Scan for the cell matching the given text and deliver its (X, Y) coordinate at center. 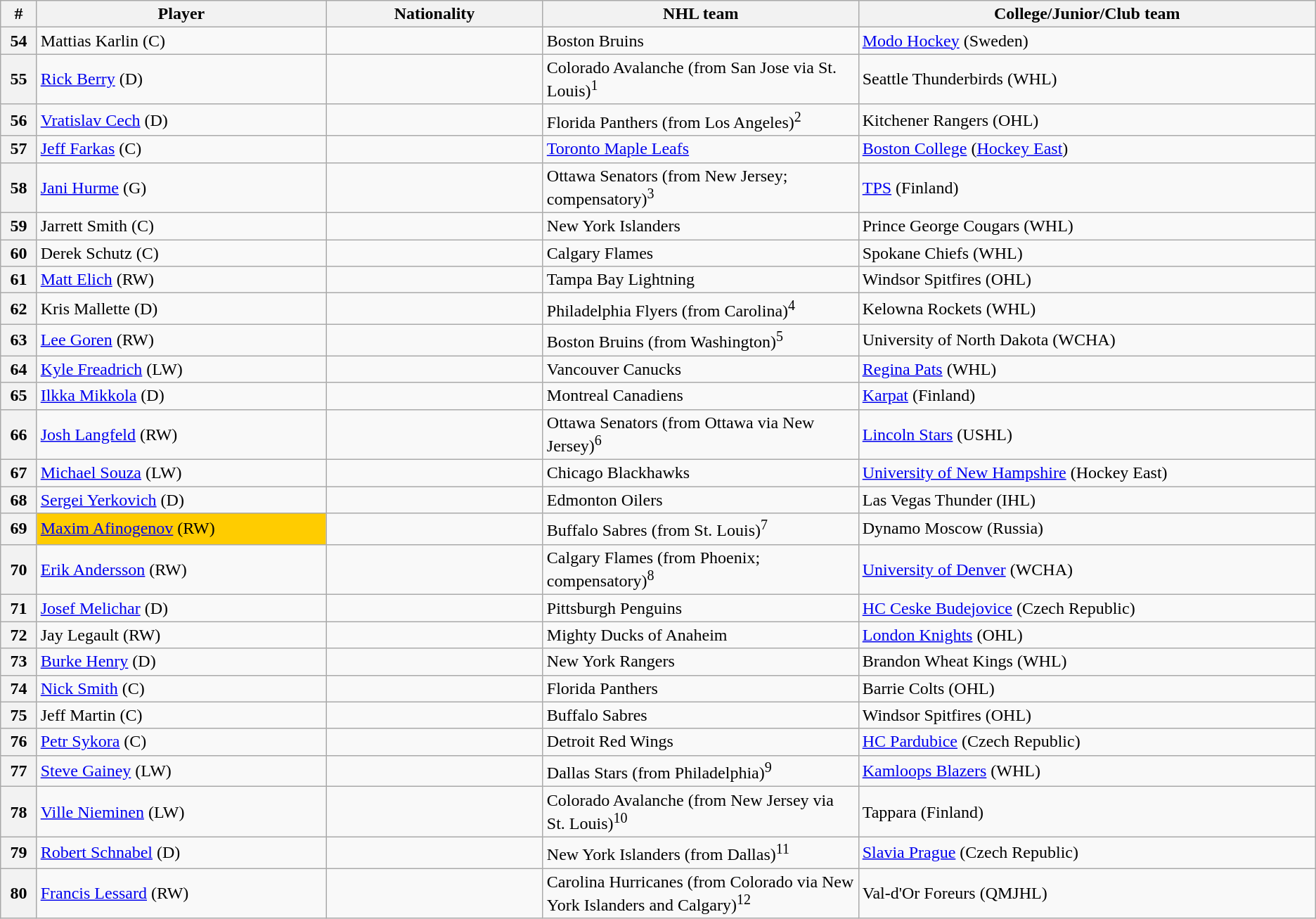
74 (18, 688)
Mattias Karlin (C) (181, 41)
Player (181, 14)
University of New Hampshire (Hockey East) (1087, 473)
76 (18, 742)
Matt Elich (RW) (181, 280)
Petr Sykora (C) (181, 742)
Val-d'Or Foreurs (QMJHL) (1087, 894)
Colorado Avalanche (from New Jersey via St. Louis)10 (700, 812)
Robert Schnabel (D) (181, 852)
80 (18, 894)
Vratislav Cech (D) (181, 120)
Modo Hockey (Sweden) (1087, 41)
Erik Andersson (RW) (181, 570)
60 (18, 253)
Josh Langfeld (RW) (181, 435)
University of North Dakota (WCHA) (1087, 340)
55 (18, 79)
64 (18, 369)
Philadelphia Flyers (from Carolina)4 (700, 309)
Ilkka Mikkola (D) (181, 396)
Calgary Flames (700, 253)
Florida Panthers (700, 688)
Toronto Maple Leafs (700, 149)
Jarrett Smith (C) (181, 226)
Ottawa Senators (from Ottawa via New Jersey)6 (700, 435)
Montreal Canadiens (700, 396)
Kris Mallette (D) (181, 309)
Kelowna Rockets (WHL) (1087, 309)
Karpat (Finland) (1087, 396)
Carolina Hurricanes (from Colorado via New York Islanders and Calgary)12 (700, 894)
Ville Nieminen (LW) (181, 812)
Las Vegas Thunder (IHL) (1087, 500)
Josef Melichar (D) (181, 608)
62 (18, 309)
Maxim Afinogenov (RW) (181, 529)
Boston College (Hockey East) (1087, 149)
Francis Lessard (RW) (181, 894)
# (18, 14)
56 (18, 120)
Slavia Prague (Czech Republic) (1087, 852)
63 (18, 340)
71 (18, 608)
Nationality (434, 14)
London Knights (OHL) (1087, 635)
Calgary Flames (from Phoenix; compensatory)8 (700, 570)
77 (18, 771)
Buffalo Sabres (700, 715)
58 (18, 188)
Colorado Avalanche (from San Jose via St. Louis)1 (700, 79)
Lee Goren (RW) (181, 340)
79 (18, 852)
Kamloops Blazers (WHL) (1087, 771)
University of Denver (WCHA) (1087, 570)
Sergei Yerkovich (D) (181, 500)
Barrie Colts (OHL) (1087, 688)
Vancouver Canucks (700, 369)
Edmonton Oilers (700, 500)
Pittsburgh Penguins (700, 608)
68 (18, 500)
Rick Berry (D) (181, 79)
Kitchener Rangers (OHL) (1087, 120)
Derek Schutz (C) (181, 253)
Boston Bruins (700, 41)
Chicago Blackhawks (700, 473)
New York Islanders (700, 226)
New York Islanders (from Dallas)11 (700, 852)
Buffalo Sabres (from St. Louis)7 (700, 529)
Regina Pats (WHL) (1087, 369)
NHL team (700, 14)
Florida Panthers (from Los Angeles)2 (700, 120)
57 (18, 149)
Ottawa Senators (from New Jersey; compensatory)3 (700, 188)
Jay Legault (RW) (181, 635)
Seattle Thunderbirds (WHL) (1087, 79)
Brandon Wheat Kings (WHL) (1087, 662)
College/Junior/Club team (1087, 14)
Tampa Bay Lightning (700, 280)
78 (18, 812)
Prince George Cougars (WHL) (1087, 226)
Burke Henry (D) (181, 662)
69 (18, 529)
Lincoln Stars (USHL) (1087, 435)
Kyle Freadrich (LW) (181, 369)
Boston Bruins (from Washington)5 (700, 340)
Spokane Chiefs (WHL) (1087, 253)
HC Pardubice (Czech Republic) (1087, 742)
59 (18, 226)
70 (18, 570)
Steve Gainey (LW) (181, 771)
Detroit Red Wings (700, 742)
66 (18, 435)
HC Ceske Budejovice (Czech Republic) (1087, 608)
54 (18, 41)
Dynamo Moscow (Russia) (1087, 529)
Nick Smith (C) (181, 688)
65 (18, 396)
Jani Hurme (G) (181, 188)
TPS (Finland) (1087, 188)
75 (18, 715)
67 (18, 473)
Mighty Ducks of Anaheim (700, 635)
72 (18, 635)
Jeff Martin (C) (181, 715)
73 (18, 662)
Tappara (Finland) (1087, 812)
Jeff Farkas (C) (181, 149)
New York Rangers (700, 662)
Dallas Stars (from Philadelphia)9 (700, 771)
61 (18, 280)
Michael Souza (LW) (181, 473)
